From the cell containing the given text, extract its center point as [X, Y] coordinate. 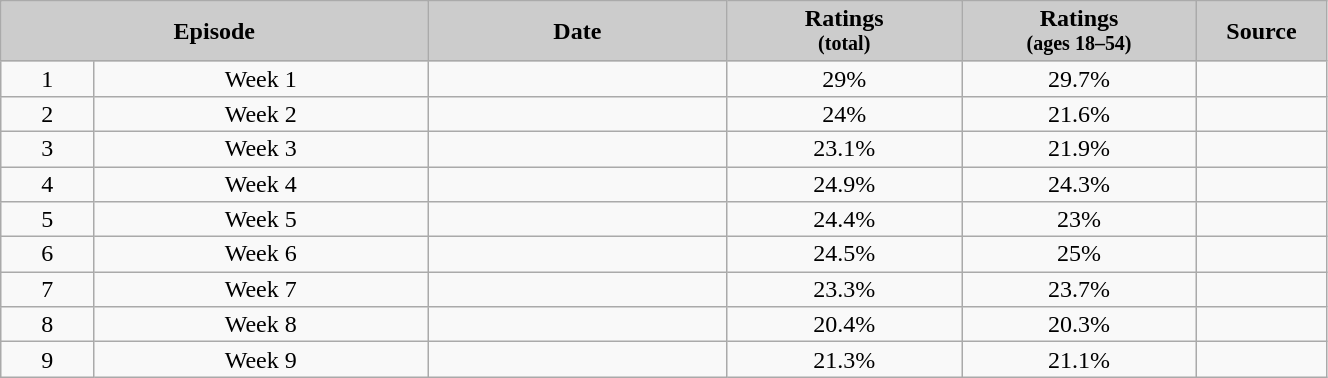
24% [844, 114]
21.9% [1080, 148]
Episode [214, 32]
4 [48, 184]
20.4% [844, 324]
Week 2 [261, 114]
29.7% [1080, 78]
Week 4 [261, 184]
Date [578, 32]
Week 1 [261, 78]
21.6% [1080, 114]
Week 7 [261, 290]
Week 8 [261, 324]
Week 5 [261, 220]
21.3% [844, 360]
24.9% [844, 184]
24.4% [844, 220]
25% [1080, 254]
29% [844, 78]
24.5% [844, 254]
9 [48, 360]
23.1% [844, 148]
21.1% [1080, 360]
Week 9 [261, 360]
24.3% [1080, 184]
3 [48, 148]
Source [1262, 32]
23% [1080, 220]
20.3% [1080, 324]
1 [48, 78]
8 [48, 324]
23.7% [1080, 290]
Ratings(total) [844, 32]
Ratings(ages 18–54) [1080, 32]
5 [48, 220]
Week 3 [261, 148]
2 [48, 114]
23.3% [844, 290]
6 [48, 254]
Week 6 [261, 254]
7 [48, 290]
